Pinpoint the cell where the given text exists, returning its [X, Y] midpoint coordinate. 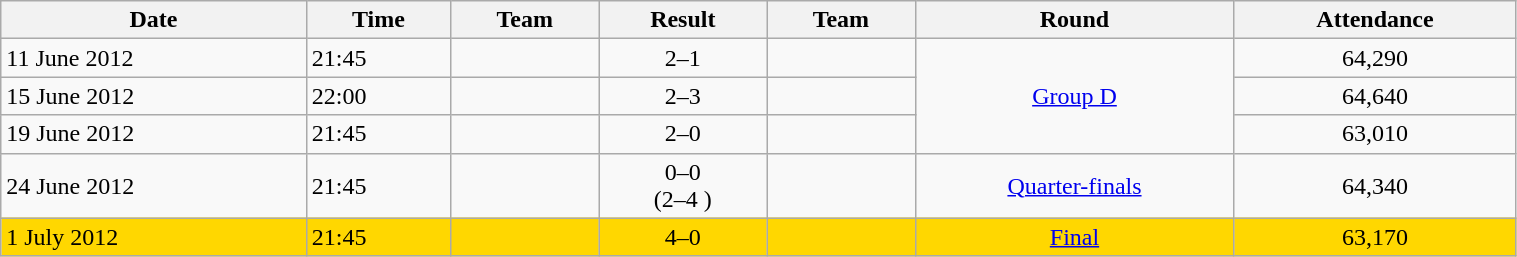
0–0 (2–4 ) [683, 186]
15 June 2012 [154, 96]
Round [1074, 20]
2–3 [683, 96]
24 June 2012 [154, 186]
Quarter-finals [1074, 186]
19 June 2012 [154, 134]
Time [378, 20]
64,640 [1375, 96]
Date [154, 20]
1 July 2012 [154, 237]
2–0 [683, 134]
22:00 [378, 96]
Attendance [1375, 20]
2–1 [683, 58]
Group D [1074, 96]
63,170 [1375, 237]
63,010 [1375, 134]
Result [683, 20]
Final [1074, 237]
11 June 2012 [154, 58]
64,340 [1375, 186]
64,290 [1375, 58]
4–0 [683, 237]
